Capture the cell that displays the provided text and extract its (X, Y) central coordinate. 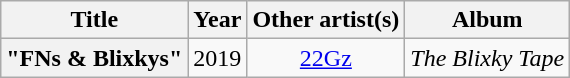
2019 (218, 58)
Title (94, 20)
22Gz (326, 58)
Other artist(s) (326, 20)
Year (218, 20)
The Blixky Tape (488, 58)
Album (488, 20)
"FNs & Blixkys" (94, 58)
